Locate the cell with the specified text and output its [x, y] center coordinate. 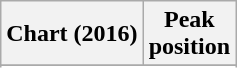
Peakposition [189, 34]
Chart (2016) [72, 34]
